Return the (X, Y) coordinate for the center point of the cell that contains the specified text.  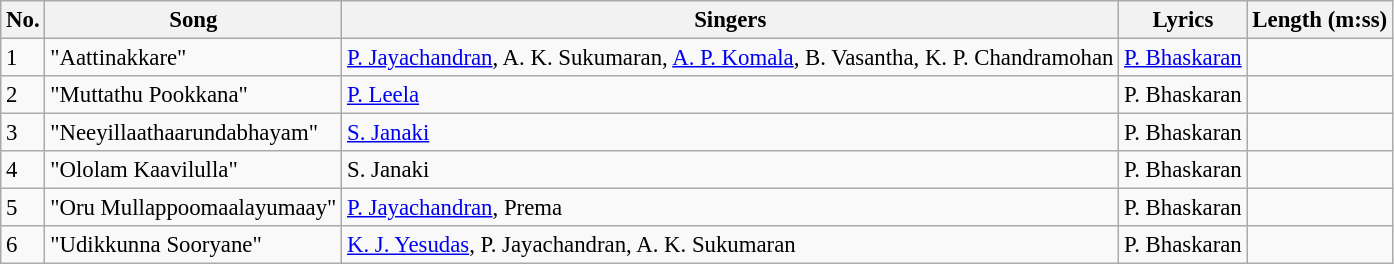
"Muttathu Pookkana" (194, 95)
Length (m:ss) (1320, 20)
K. J. Yesudas, P. Jayachandran, A. K. Sukumaran (730, 245)
5 (23, 208)
"Neeyillaathaarundabhayam" (194, 133)
"Udikkunna Sooryane" (194, 245)
P. Leela (730, 95)
6 (23, 245)
P. Jayachandran, Prema (730, 208)
1 (23, 58)
P. Jayachandran, A. K. Sukumaran, A. P. Komala, B. Vasantha, K. P. Chandramohan (730, 58)
3 (23, 133)
Lyrics (1183, 20)
"Oru Mullappoomaalayumaay" (194, 208)
4 (23, 170)
2 (23, 95)
Singers (730, 20)
"Ololam Kaavilulla" (194, 170)
Song (194, 20)
No. (23, 20)
"Aattinakkare" (194, 58)
